Scan for the cell matching the given text and deliver its [X, Y] coordinate at center. 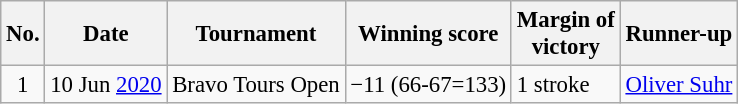
Bravo Tours Open [256, 85]
Date [106, 34]
Winning score [428, 34]
1 [23, 85]
10 Jun 2020 [106, 85]
No. [23, 34]
−11 (66-67=133) [428, 85]
Margin ofvictory [566, 34]
Tournament [256, 34]
Runner-up [679, 34]
1 stroke [566, 85]
Oliver Suhr [679, 85]
